Capture the cell that displays the provided text and extract its [X, Y] central coordinate. 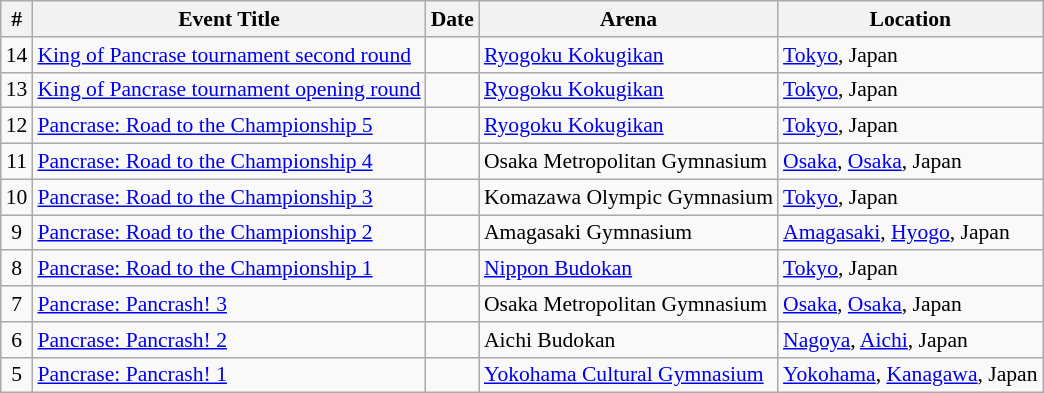
Amagasaki Gymnasium [628, 233]
King of Pancrase tournament opening round [228, 90]
Pancrase: Road to the Championship 1 [228, 269]
11 [17, 162]
Yokohama, Kanagawa, Japan [910, 375]
14 [17, 55]
Event Title [228, 19]
Aichi Budokan [628, 340]
# [17, 19]
Pancrase: Pancrash! 1 [228, 375]
Komazawa Olympic Gymnasium [628, 197]
9 [17, 233]
Pancrase: Road to the Championship 3 [228, 197]
13 [17, 90]
Pancrase: Pancrash! 3 [228, 304]
Pancrase: Road to the Championship 2 [228, 233]
7 [17, 304]
Yokohama Cultural Gymnasium [628, 375]
5 [17, 375]
12 [17, 126]
Date [452, 19]
Amagasaki, Hyogo, Japan [910, 233]
Location [910, 19]
Nagoya, Aichi, Japan [910, 340]
Pancrase: Road to the Championship 4 [228, 162]
Pancrase: Pancrash! 2 [228, 340]
10 [17, 197]
8 [17, 269]
6 [17, 340]
Pancrase: Road to the Championship 5 [228, 126]
Nippon Budokan [628, 269]
King of Pancrase tournament second round [228, 55]
Arena [628, 19]
